Return the (x, y) coordinate for the center point of the cell that contains the specified text.  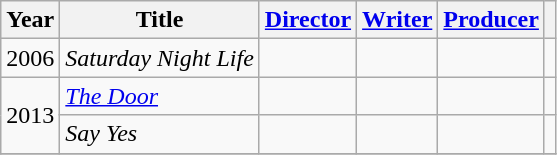
Writer (398, 20)
Director (308, 20)
Producer (492, 20)
2006 (30, 58)
Title (160, 20)
The Door (160, 96)
Say Yes (160, 134)
Year (30, 20)
2013 (30, 115)
Saturday Night Life (160, 58)
